Determine the (X, Y) coordinate at the center of the cell enclosing the given text.  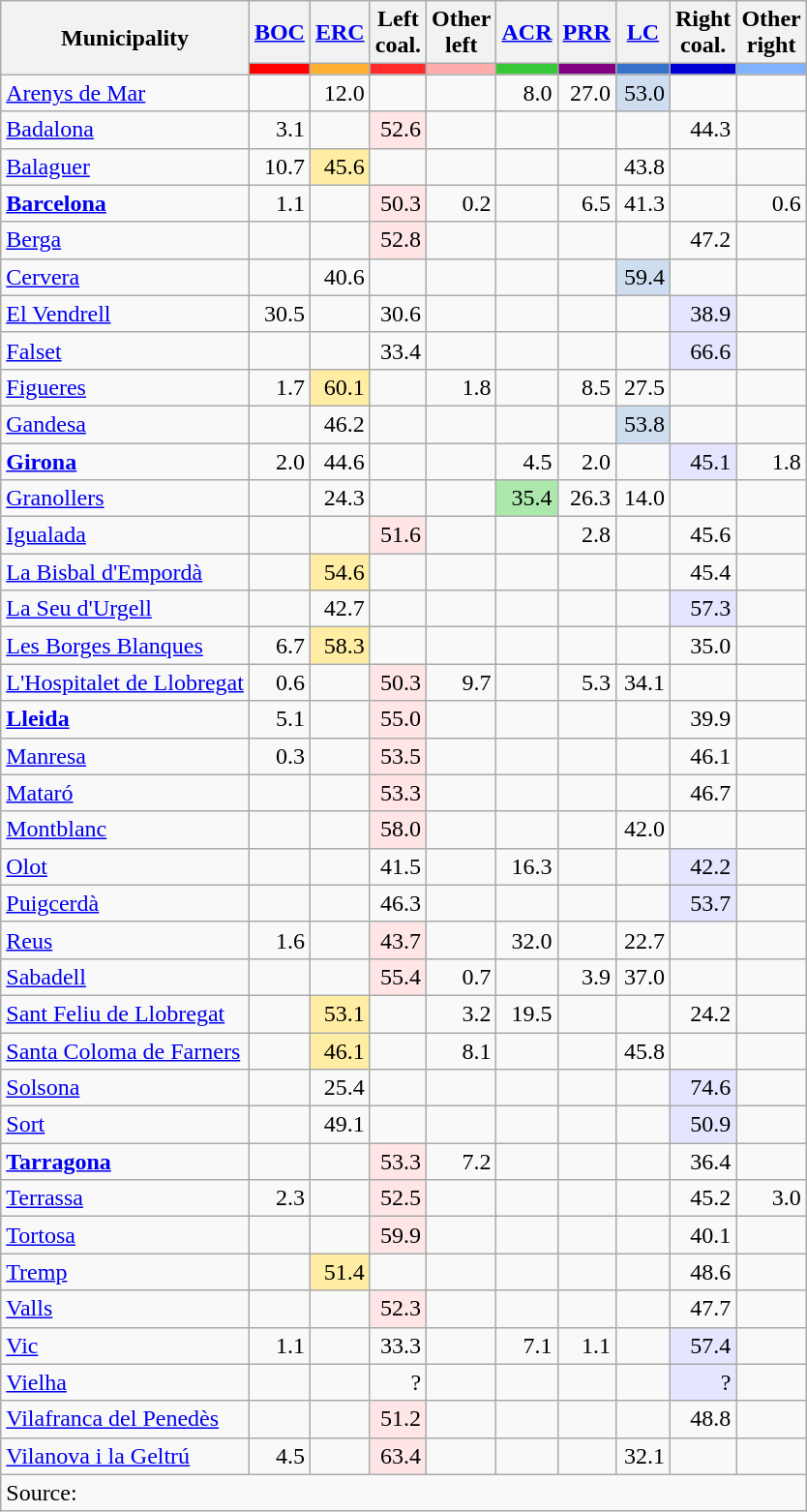
58.3 (340, 646)
24.2 (702, 1013)
45.1 (702, 462)
27.5 (643, 387)
Barcelona (126, 203)
Olot (126, 866)
35.4 (526, 499)
10.7 (279, 166)
1.6 (279, 940)
59.4 (643, 277)
3.2 (462, 1013)
45.8 (643, 1050)
Girona (126, 462)
Reus (126, 940)
55.4 (398, 977)
25.4 (340, 1088)
52.5 (398, 1198)
34.1 (643, 682)
57.4 (702, 1346)
3.1 (279, 130)
46.7 (702, 793)
60.1 (340, 387)
Lleida (126, 719)
22.7 (643, 940)
Valls (126, 1309)
Puigcerdà (126, 903)
PRR (586, 33)
44.6 (340, 462)
Solsona (126, 1088)
24.3 (340, 499)
46.2 (340, 424)
Otherright (771, 33)
35.0 (702, 646)
0.2 (462, 203)
Balaguer (126, 166)
33.3 (398, 1346)
53.7 (702, 903)
47.2 (702, 240)
3.0 (771, 1198)
Vielha (126, 1382)
Les Borges Blanques (126, 646)
30.6 (398, 314)
49.1 (340, 1125)
Igualada (126, 535)
Sant Feliu de Llobregat (126, 1013)
74.6 (702, 1088)
5.3 (586, 682)
Otherleft (462, 33)
58.0 (398, 830)
Vilafranca del Penedès (126, 1419)
0.7 (462, 977)
3.9 (586, 977)
BOC (279, 33)
59.9 (398, 1235)
Manresa (126, 756)
33.4 (398, 350)
Falset (126, 350)
Mataró (126, 793)
43.8 (643, 166)
Berga (126, 240)
Figueres (126, 387)
Terrassa (126, 1198)
41.5 (398, 866)
45.4 (702, 572)
6.7 (279, 646)
8.0 (526, 93)
53.5 (398, 756)
6.5 (586, 203)
52.6 (398, 130)
40.1 (702, 1235)
LC (643, 33)
ERC (340, 33)
9.7 (462, 682)
36.4 (702, 1162)
Arenys de Mar (126, 93)
Gandesa (126, 424)
Tortosa (126, 1235)
53.8 (643, 424)
Source: (404, 1493)
45.2 (702, 1198)
43.7 (398, 940)
Leftcoal. (398, 33)
47.7 (702, 1309)
La Seu d'Urgell (126, 609)
54.6 (340, 572)
66.6 (702, 350)
16.3 (526, 866)
37.0 (643, 977)
ACR (526, 33)
53.0 (643, 93)
63.4 (398, 1456)
48.6 (702, 1272)
1.7 (279, 387)
Badalona (126, 130)
Municipality (126, 38)
57.3 (702, 609)
55.0 (398, 719)
52.3 (398, 1309)
Sort (126, 1125)
53.1 (340, 1013)
51.4 (340, 1272)
26.3 (586, 499)
Rightcoal. (702, 33)
19.5 (526, 1013)
Tremp (126, 1272)
39.9 (702, 719)
32.1 (643, 1456)
8.1 (462, 1050)
Tarragona (126, 1162)
27.0 (586, 93)
Vic (126, 1346)
41.3 (643, 203)
Santa Coloma de Farners (126, 1050)
0.3 (279, 756)
48.8 (702, 1419)
38.9 (702, 314)
42.7 (340, 609)
El Vendrell (126, 314)
46.3 (398, 903)
Vilanova i la Geltrú (126, 1456)
La Bisbal d'Empordà (126, 572)
52.8 (398, 240)
Granollers (126, 499)
30.5 (279, 314)
50.9 (702, 1125)
32.0 (526, 940)
2.8 (586, 535)
Sabadell (126, 977)
14.0 (643, 499)
51.6 (398, 535)
40.6 (340, 277)
L'Hospitalet de Llobregat (126, 682)
12.0 (340, 93)
44.3 (702, 130)
7.1 (526, 1346)
Montblanc (126, 830)
2.3 (279, 1198)
7.2 (462, 1162)
51.2 (398, 1419)
42.2 (702, 866)
8.5 (586, 387)
42.0 (643, 830)
5.1 (279, 719)
Cervera (126, 277)
